For the text-containing cell, return its midpoint in (X, Y) coordinate format. 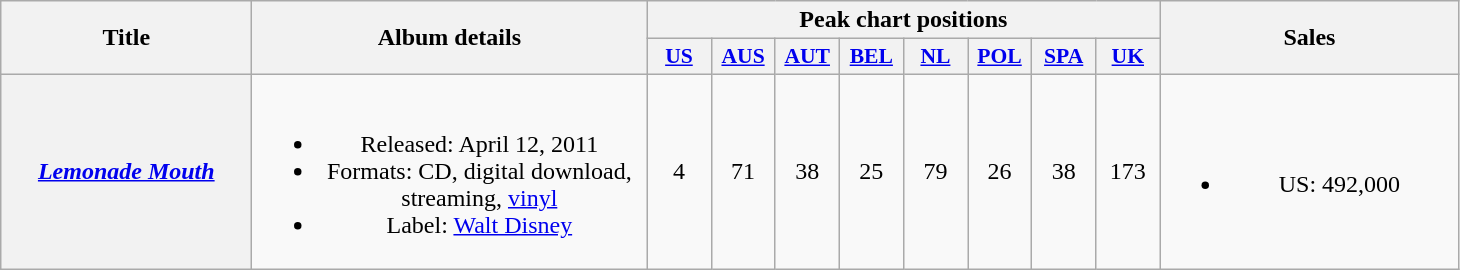
26 (1000, 171)
79 (935, 171)
Lemonade Mouth (126, 171)
173 (1128, 171)
US (679, 57)
Peak chart positions (904, 20)
Album details (450, 38)
71 (743, 171)
BEL (871, 57)
Sales (1310, 38)
4 (679, 171)
AUS (743, 57)
Released: April 12, 2011Formats: CD, digital download, streaming, vinylLabel: Walt Disney (450, 171)
POL (1000, 57)
UK (1128, 57)
25 (871, 171)
Title (126, 38)
NL (935, 57)
AUT (807, 57)
US: 492,000 (1310, 171)
SPA (1064, 57)
